Identify which cell holds the provided text, then report its (X, Y) central coordinate. 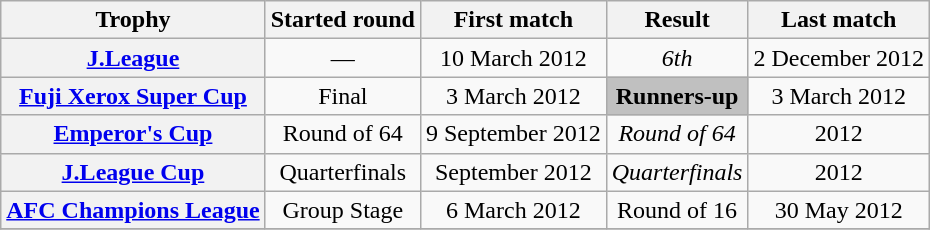
September 2012 (513, 172)
Last match (839, 20)
6th (677, 58)
30 May 2012 (839, 210)
Trophy (133, 20)
Emperor's Cup (133, 134)
2 December 2012 (839, 58)
J.League Cup (133, 172)
Round of 16 (677, 210)
Started round (342, 20)
J.League (133, 58)
9 September 2012 (513, 134)
Runners-up (677, 96)
Final (342, 96)
Fuji Xerox Super Cup (133, 96)
AFC Champions League (133, 210)
First match (513, 20)
10 March 2012 (513, 58)
— (342, 58)
Group Stage (342, 210)
Result (677, 20)
6 March 2012 (513, 210)
